Identify which cell holds the provided text, then report its [X, Y] central coordinate. 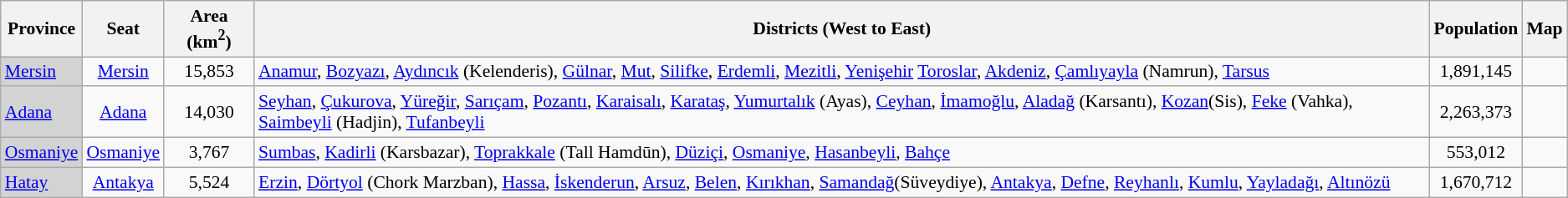
Population [1475, 28]
2,263,373 [1475, 112]
Province [42, 28]
553,012 [1475, 153]
Area (km2) [209, 28]
Map [1544, 28]
Antakya [123, 182]
Sumbas, Kadirli (Karsbazar), Toprakkale (Tall Hamdūn), Düziçi, Osmaniye, Hasanbeyli, Bahçe [841, 153]
5,524 [209, 182]
Districts (West to East) [841, 28]
Hatay [42, 182]
Seat [123, 28]
1,670,712 [1475, 182]
Anamur, Bozyazı, Aydıncık (Kelenderis), Gülnar, Mut, Silifke, Erdemli, Mezitli, Yenişehir Toroslar, Akdeniz, Çamlıyayla (Namrun), Tarsus [841, 72]
3,767 [209, 153]
15,853 [209, 72]
14,030 [209, 112]
1,891,145 [1475, 72]
Erzin, Dörtyol (Chork Marzban), Hassa, İskenderun, Arsuz, Belen, Kırıkhan, Samandağ(Süveydiye), Antakya, Defne, Reyhanlı, Kumlu, Yayladağı, Altınözü [841, 182]
